Scan for the cell matching the given text and deliver its (x, y) coordinate at center. 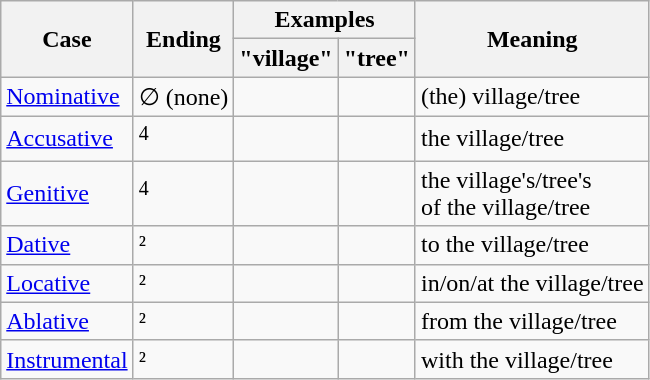
Dative (67, 245)
Nominative (67, 97)
Locative (67, 283)
from the village/tree (532, 321)
Case (67, 39)
Genitive (67, 194)
Instrumental (67, 359)
Examples (325, 20)
Accusative (67, 138)
"village" (286, 58)
in/on/at the village/tree (532, 283)
"tree" (376, 58)
the village/tree (532, 138)
to the village/tree (532, 245)
∅ (none) (184, 97)
Meaning (532, 39)
(the) village/tree (532, 97)
with the village/tree (532, 359)
Ablative (67, 321)
Ending (184, 39)
the village's/tree'sof the village/tree (532, 194)
